Search for the cell housing the specified text and yield its [X, Y] center coordinate. 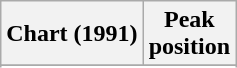
Chart (1991) [72, 34]
Peakposition [189, 34]
